Return the [X, Y] coordinate for the center point of the cell that contains the specified text.  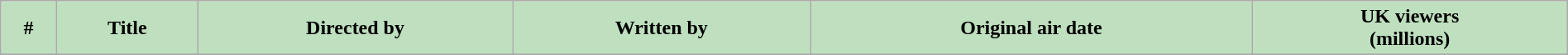
UK viewers(millions) [1409, 28]
Title [127, 28]
Original air date [1031, 28]
Written by [662, 28]
# [28, 28]
Directed by [356, 28]
